Search for the cell housing the specified text and yield its (X, Y) center coordinate. 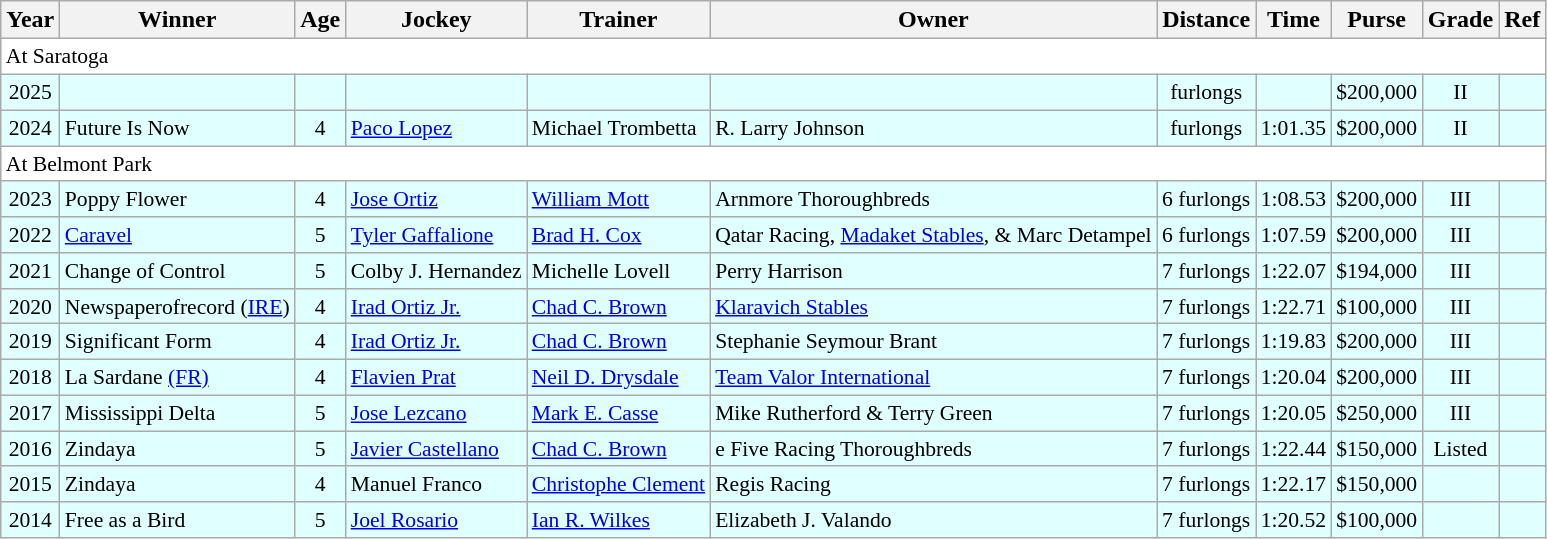
Michelle Lovell (618, 271)
R. Larry Johnson (934, 128)
Team Valor International (934, 377)
Winner (178, 20)
e Five Racing Thoroughbreds (934, 449)
Elizabeth J. Valando (934, 520)
La Sardane (FR) (178, 377)
Christophe Clement (618, 484)
Ref (1522, 20)
Trainer (618, 20)
Brad H. Cox (618, 235)
Owner (934, 20)
2018 (30, 377)
Distance (1206, 20)
$194,000 (1376, 271)
2014 (30, 520)
Jose Ortiz (436, 199)
Manuel Franco (436, 484)
2015 (30, 484)
$250,000 (1376, 413)
Tyler Gaffalione (436, 235)
Purse (1376, 20)
Mike Rutherford & Terry Green (934, 413)
At Saratoga (774, 57)
1:22.71 (1294, 306)
2022 (30, 235)
Time (1294, 20)
Grade (1460, 20)
1:20.05 (1294, 413)
Klaravich Stables (934, 306)
Jose Lezcano (436, 413)
Joel Rosario (436, 520)
1:22.17 (1294, 484)
At Belmont Park (774, 164)
Caravel (178, 235)
Significant Form (178, 342)
Change of Control (178, 271)
Stephanie Seymour Brant (934, 342)
Mississippi Delta (178, 413)
Poppy Flower (178, 199)
1:20.52 (1294, 520)
Michael Trombetta (618, 128)
2016 (30, 449)
1:01.35 (1294, 128)
Regis Racing (934, 484)
1:19.83 (1294, 342)
2017 (30, 413)
Free as a Bird (178, 520)
Jockey (436, 20)
Year (30, 20)
1:20.04 (1294, 377)
2020 (30, 306)
Ian R. Wilkes (618, 520)
1:08.53 (1294, 199)
2021 (30, 271)
Qatar Racing, Madaket Stables, & Marc Detampel (934, 235)
2024 (30, 128)
Newspaperofrecord (IRE) (178, 306)
Listed (1460, 449)
2023 (30, 199)
Perry Harrison (934, 271)
Mark E. Casse (618, 413)
Flavien Prat (436, 377)
Age (320, 20)
2025 (30, 92)
William Mott (618, 199)
1:22.07 (1294, 271)
Paco Lopez (436, 128)
1:22.44 (1294, 449)
Future Is Now (178, 128)
Arnmore Thoroughbreds (934, 199)
Neil D. Drysdale (618, 377)
2019 (30, 342)
1:07.59 (1294, 235)
Colby J. Hernandez (436, 271)
Javier Castellano (436, 449)
